Identify which cell holds the provided text, then report its [X, Y] central coordinate. 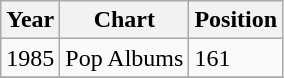
161 [236, 58]
Position [236, 20]
Pop Albums [124, 58]
Year [30, 20]
Chart [124, 20]
1985 [30, 58]
